Scan for the cell matching the given text and deliver its (x, y) coordinate at center. 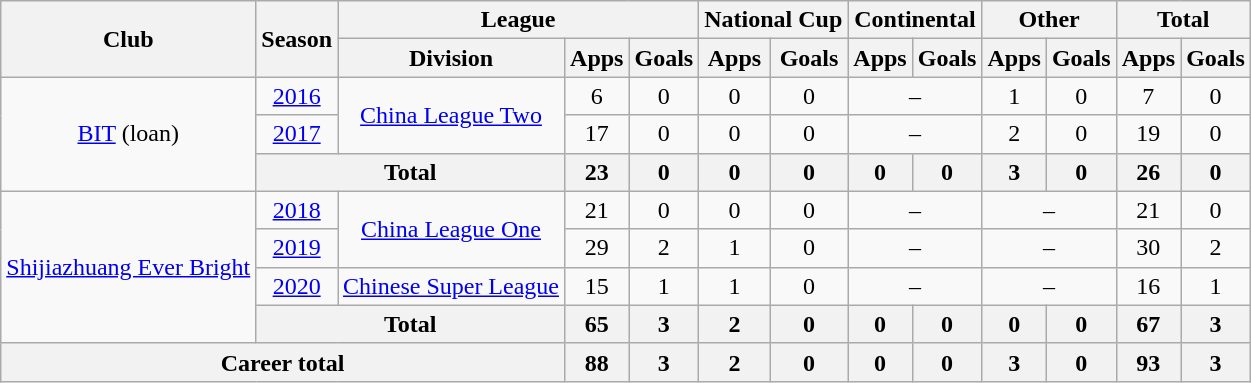
Continental (915, 20)
67 (1148, 324)
BIT (loan) (128, 134)
China League One (452, 229)
Season (297, 39)
Career total (283, 362)
2017 (297, 134)
2018 (297, 210)
Chinese Super League (452, 286)
19 (1148, 134)
2020 (297, 286)
93 (1148, 362)
National Cup (774, 20)
23 (597, 172)
29 (597, 248)
16 (1148, 286)
League (518, 20)
15 (597, 286)
6 (597, 96)
2016 (297, 96)
Club (128, 39)
65 (597, 324)
7 (1148, 96)
30 (1148, 248)
China League Two (452, 115)
Division (452, 58)
26 (1148, 172)
88 (597, 362)
Shijiazhuang Ever Bright (128, 267)
Other (1049, 20)
2019 (297, 248)
17 (597, 134)
